Return the [X, Y] coordinate for the center point of the cell that contains the specified text.  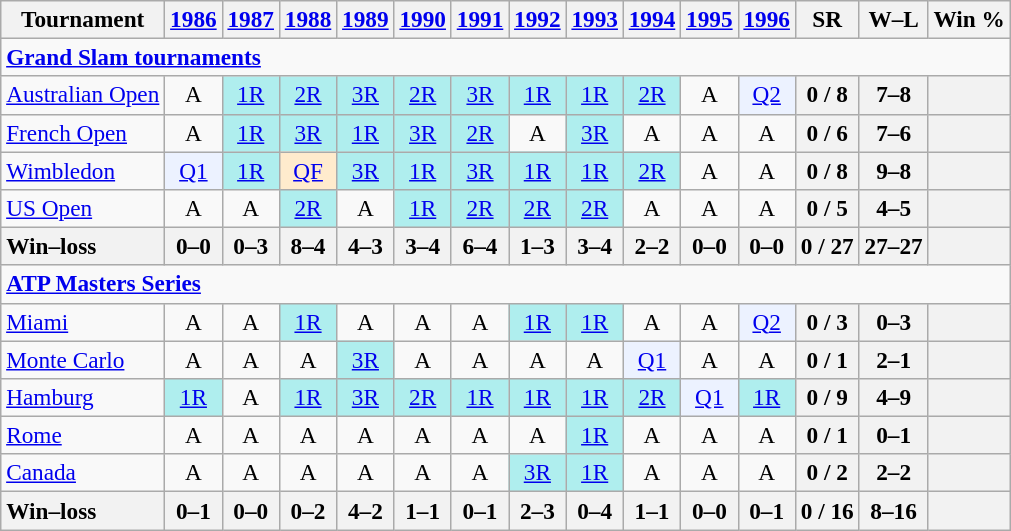
1989 [366, 19]
2–1 [894, 359]
Tournament [83, 19]
4–2 [366, 510]
9–8 [894, 170]
0 / 3 [827, 322]
6–4 [480, 246]
1995 [710, 19]
7–8 [894, 95]
QF [308, 170]
1996 [766, 19]
Canada [83, 473]
0–2 [308, 510]
1993 [594, 19]
1991 [480, 19]
0–4 [594, 510]
1987 [250, 19]
4–9 [894, 397]
ATP Masters Series [506, 284]
Grand Slam tournaments [506, 57]
4–5 [894, 208]
0 / 9 [827, 397]
Hamburg [83, 397]
0 / 27 [827, 246]
1–3 [538, 246]
Wimbledon [83, 170]
2–3 [538, 510]
0 / 6 [827, 133]
SR [827, 19]
1986 [194, 19]
8–16 [894, 510]
1990 [422, 19]
French Open [83, 133]
Rome [83, 435]
0 / 5 [827, 208]
1992 [538, 19]
US Open [83, 208]
0 / 16 [827, 510]
1988 [308, 19]
Monte Carlo [83, 359]
1994 [652, 19]
8–4 [308, 246]
4–3 [366, 246]
0 / 2 [827, 473]
Australian Open [83, 95]
27–27 [894, 246]
Miami [83, 322]
Win % [969, 19]
W–L [894, 19]
7–6 [894, 133]
